Locate the cell with the specified text and output its (X, Y) center coordinate. 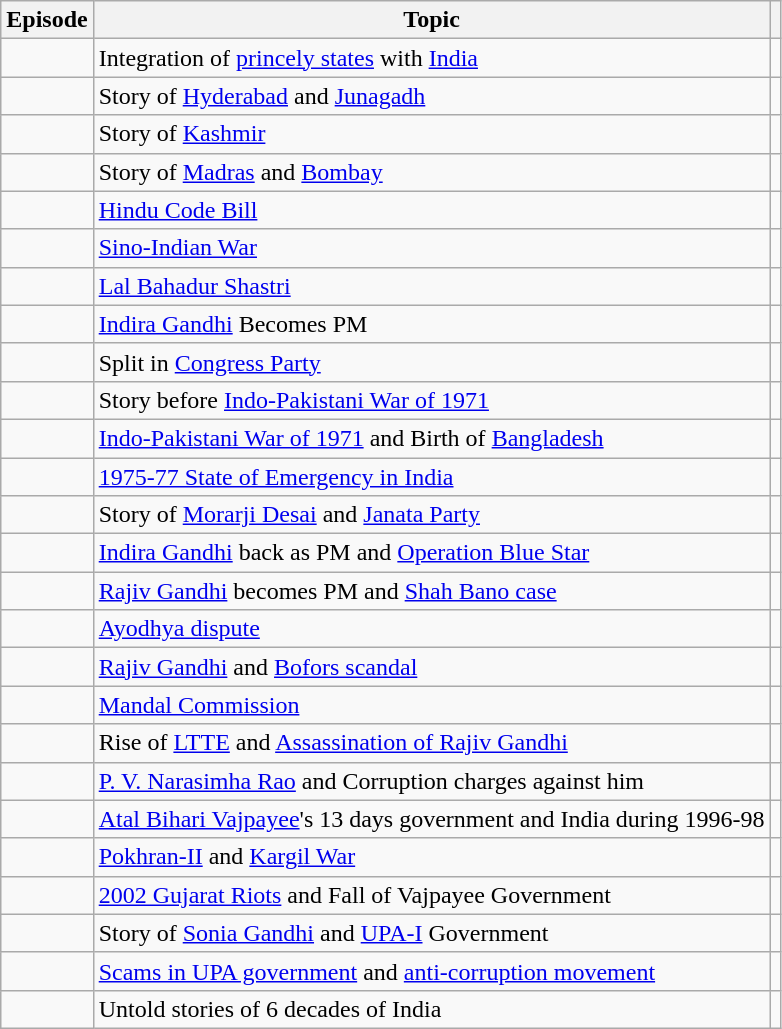
Story of Hyderabad and Junagadh (432, 96)
Rise of LTTE and Assassination of Rajiv Gandhi (432, 743)
P. V. Narasimha Rao and Corruption charges against him (432, 781)
Indira Gandhi back as PM and Operation Blue Star (432, 553)
Topic (432, 20)
Ayodhya dispute (432, 629)
Untold stories of 6 decades of India (432, 1009)
Sino-Indian War (432, 248)
Rajiv Gandhi becomes PM and Shah Bano case (432, 591)
1975-77 State of Emergency in India (432, 477)
Integration of princely states with India (432, 58)
Scams in UPA government and anti-corruption movement (432, 971)
Story of Morarji Desai and Janata Party (432, 515)
Split in Congress Party (432, 362)
Episode (47, 20)
Indo-Pakistani War of 1971 and Birth of Bangladesh (432, 438)
2002 Gujarat Riots and Fall of Vajpayee Government (432, 895)
Story of Madras and Bombay (432, 172)
Indira Gandhi Becomes PM (432, 324)
Mandal Commission (432, 705)
Atal Bihari Vajpayee's 13 days government and India during 1996-98 (432, 819)
Rajiv Gandhi and Bofors scandal (432, 667)
Lal Bahadur Shastri (432, 286)
Pokhran-II and Kargil War (432, 857)
Story of Sonia Gandhi and UPA-I Government (432, 933)
Hindu Code Bill (432, 210)
Story of Kashmir (432, 134)
Story before Indo-Pakistani War of 1971 (432, 400)
